Determine the [X, Y] coordinate at the center of the cell enclosing the given text.  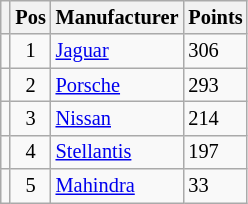
Porsche [118, 85]
214 [215, 118]
Points [215, 17]
3 [30, 118]
Pos [30, 17]
Manufacturer [118, 17]
Jaguar [118, 51]
4 [30, 152]
Stellantis [118, 152]
306 [215, 51]
Nissan [118, 118]
33 [215, 186]
2 [30, 85]
Mahindra [118, 186]
1 [30, 51]
197 [215, 152]
293 [215, 85]
5 [30, 186]
